From the cell containing the given text, extract its center point as [X, Y] coordinate. 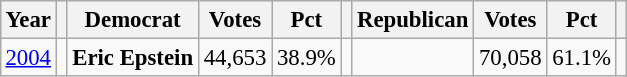
Eric Epstein [132, 57]
Year [28, 20]
Republican [413, 20]
2004 [28, 57]
61.1% [582, 57]
Democrat [132, 20]
38.9% [306, 57]
70,058 [510, 57]
44,653 [234, 57]
